From the cell containing the given text, extract its center point as [x, y] coordinate. 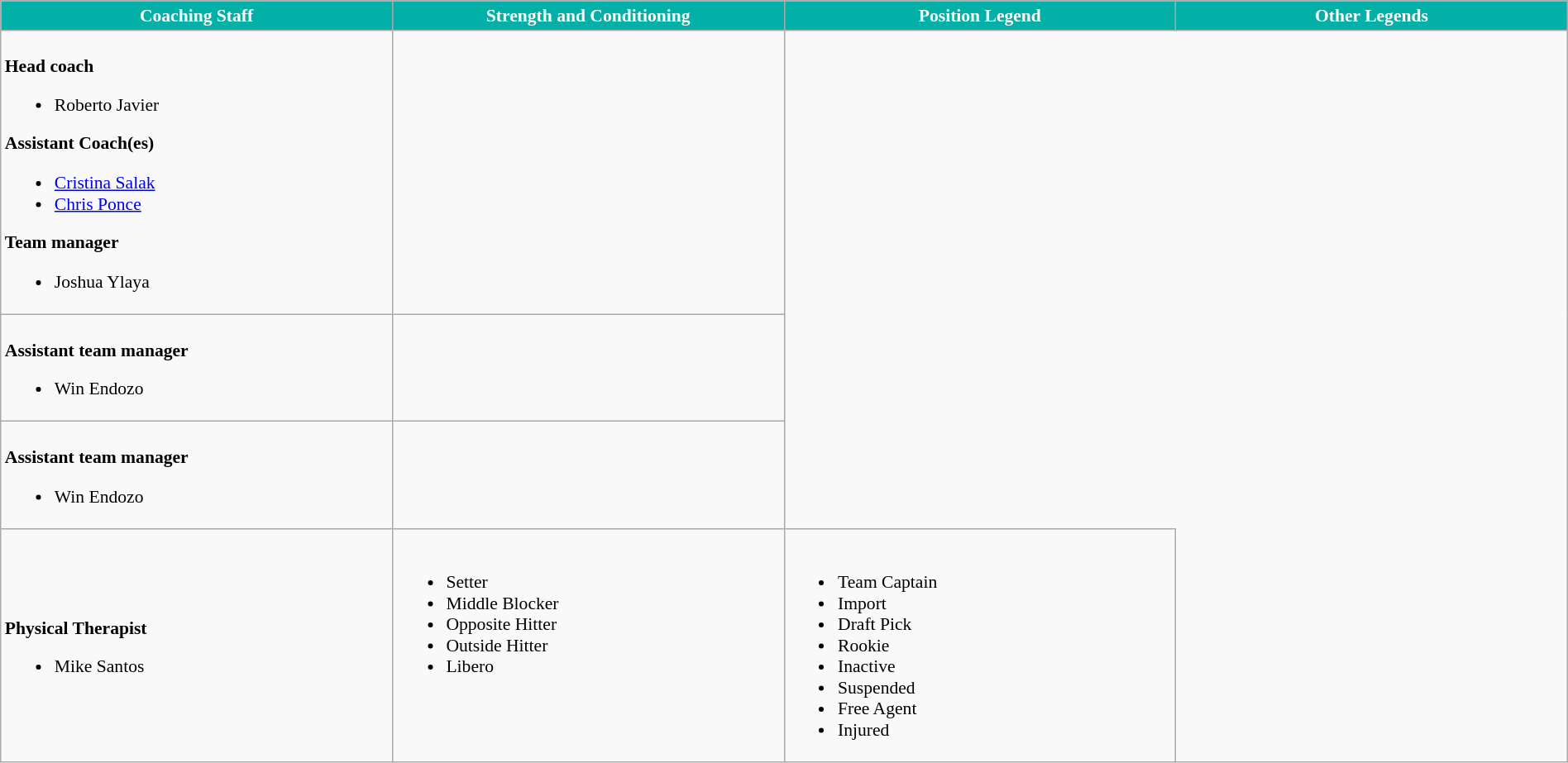
Setter Middle Blocker Opposite Hitter Outside Hitter Libero [588, 646]
Coaching Staff [197, 16]
Physical TherapistMike Santos [197, 646]
Team Captain Import Draft Pick Rookie Inactive Suspended Free Agent Injured [980, 646]
Position Legend [980, 16]
Other Legends [1372, 16]
Head coachRoberto JavierAssistant Coach(es)Cristina SalakChris PonceTeam managerJoshua Ylaya [197, 173]
Strength and Conditioning [588, 16]
